Find where the given text appears and provide that cell's center as (X, Y) coordinate. 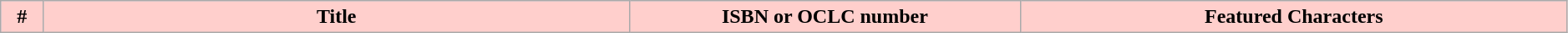
Title (337, 17)
Featured Characters (1293, 17)
ISBN or OCLC number (825, 17)
# (22, 17)
